Capture the cell that displays the provided text and extract its [x, y] central coordinate. 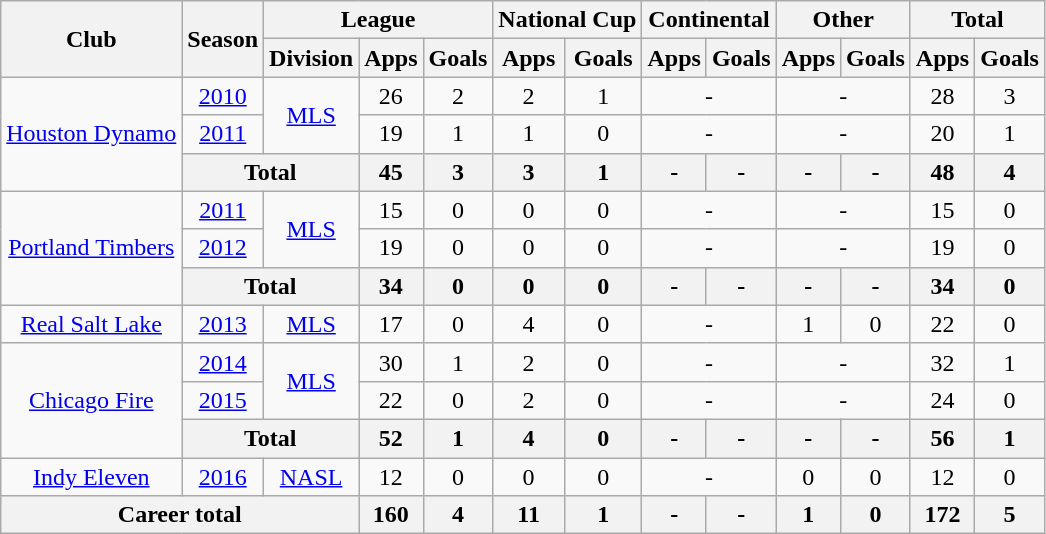
Club [92, 39]
24 [942, 400]
26 [391, 96]
Division [312, 58]
Indy Eleven [92, 477]
11 [529, 515]
League [378, 20]
2015 [223, 400]
Real Salt Lake [92, 324]
NASL [312, 477]
28 [942, 96]
2016 [223, 477]
Chicago Fire [92, 400]
2014 [223, 362]
56 [942, 438]
160 [391, 515]
Continental [709, 20]
48 [942, 172]
17 [391, 324]
45 [391, 172]
30 [391, 362]
2010 [223, 96]
2013 [223, 324]
52 [391, 438]
172 [942, 515]
Career total [180, 515]
20 [942, 134]
Portland Timbers [92, 248]
Other [843, 20]
5 [1010, 515]
32 [942, 362]
Houston Dynamo [92, 134]
2012 [223, 248]
Season [223, 39]
National Cup [568, 20]
